Return the (x, y) coordinate for the center point of the cell that contains the specified text.  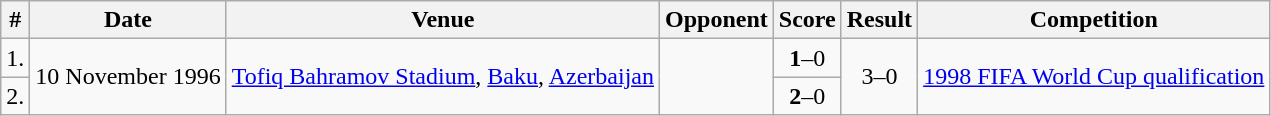
# (16, 20)
3–0 (879, 77)
Competition (1094, 20)
Tofiq Bahramov Stadium, Baku, Azerbaijan (442, 77)
10 November 1996 (128, 77)
1998 FIFA World Cup qualification (1094, 77)
Date (128, 20)
1. (16, 58)
1–0 (807, 58)
Opponent (717, 20)
2. (16, 96)
Result (879, 20)
2–0 (807, 96)
Venue (442, 20)
Score (807, 20)
